Determine the [x, y] coordinate at the center of the cell enclosing the given text.  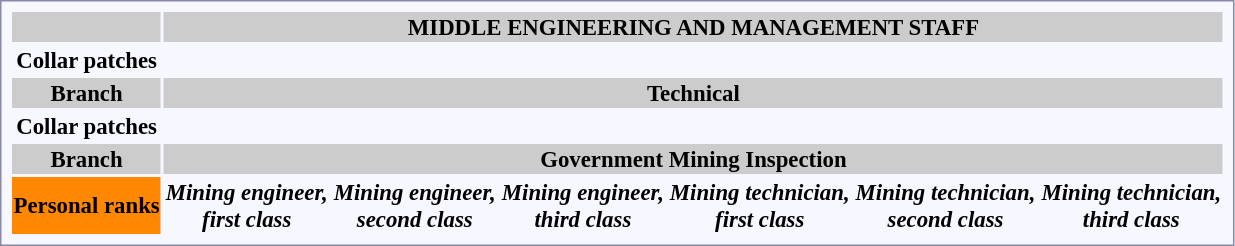
Technical [693, 93]
Mining technician,third class [1132, 206]
Government Mining Inspection [693, 159]
Mining engineer,third class [582, 206]
Mining engineer, first class [246, 206]
MIDDLE ENGINEERING AND MANAGEMENT STAFF [693, 27]
Mining technician,second class [946, 206]
Mining technician, first class [760, 206]
Mining engineer,second class [414, 206]
Personal ranks [86, 206]
